Capture the cell that displays the provided text and extract its (x, y) central coordinate. 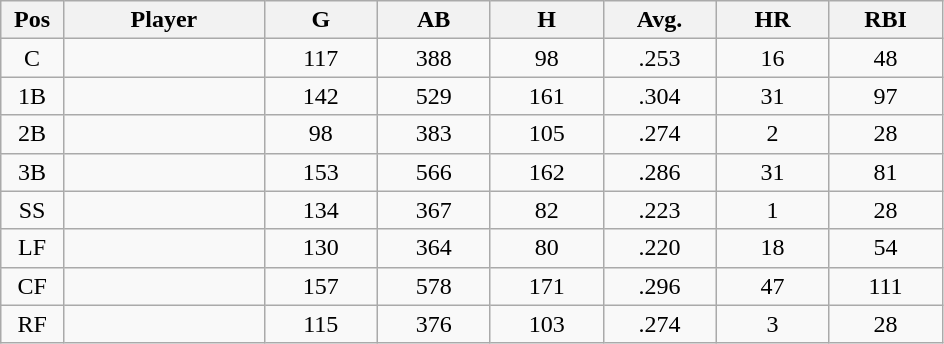
48 (886, 58)
H (546, 20)
.286 (660, 172)
566 (434, 172)
115 (320, 324)
2 (772, 134)
142 (320, 96)
.253 (660, 58)
18 (772, 248)
3 (772, 324)
.304 (660, 96)
162 (546, 172)
RBI (886, 20)
2B (32, 134)
171 (546, 286)
364 (434, 248)
383 (434, 134)
.220 (660, 248)
C (32, 58)
117 (320, 58)
157 (320, 286)
.223 (660, 210)
SS (32, 210)
80 (546, 248)
388 (434, 58)
1 (772, 210)
134 (320, 210)
54 (886, 248)
RF (32, 324)
LF (32, 248)
Pos (32, 20)
161 (546, 96)
16 (772, 58)
97 (886, 96)
82 (546, 210)
AB (434, 20)
111 (886, 286)
103 (546, 324)
529 (434, 96)
153 (320, 172)
Player (164, 20)
Avg. (660, 20)
.296 (660, 286)
578 (434, 286)
G (320, 20)
130 (320, 248)
81 (886, 172)
CF (32, 286)
3B (32, 172)
47 (772, 286)
105 (546, 134)
1B (32, 96)
367 (434, 210)
376 (434, 324)
HR (772, 20)
